Extract the [X, Y] coordinate from the center of the cell holding the provided text.  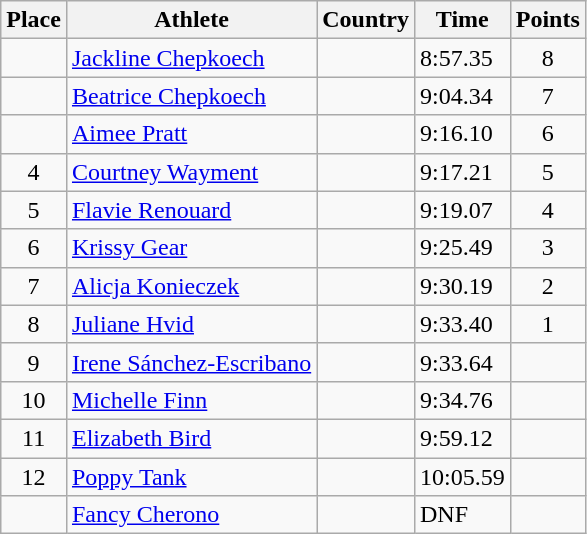
Krissy Gear [191, 248]
1 [548, 324]
Flavie Renouard [191, 210]
Juliane Hvid [191, 324]
8:57.35 [462, 58]
Aimee Pratt [191, 134]
Athlete [191, 20]
11 [34, 438]
9:59.12 [462, 438]
Time [462, 20]
9:30.19 [462, 286]
9:19.07 [462, 210]
Poppy Tank [191, 477]
9 [34, 362]
Courtney Wayment [191, 172]
Michelle Finn [191, 400]
Alicja Konieczek [191, 286]
Fancy Cherono [191, 515]
Points [548, 20]
Beatrice Chepkoech [191, 96]
9:34.76 [462, 400]
Elizabeth Bird [191, 438]
Place [34, 20]
Jackline Chepkoech [191, 58]
Irene Sánchez-Escribano [191, 362]
Country [366, 20]
2 [548, 286]
DNF [462, 515]
9:17.21 [462, 172]
9:33.40 [462, 324]
9:04.34 [462, 96]
12 [34, 477]
9:33.64 [462, 362]
10:05.59 [462, 477]
9:25.49 [462, 248]
9:16.10 [462, 134]
3 [548, 248]
10 [34, 400]
